Find where the given text appears and provide that cell's center as (x, y) coordinate. 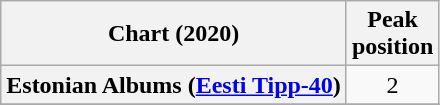
Estonian Albums (Eesti Tipp-40) (174, 85)
2 (392, 85)
Peakposition (392, 34)
Chart (2020) (174, 34)
